Output the (x, y) coordinate of the center of the cell containing the given text.  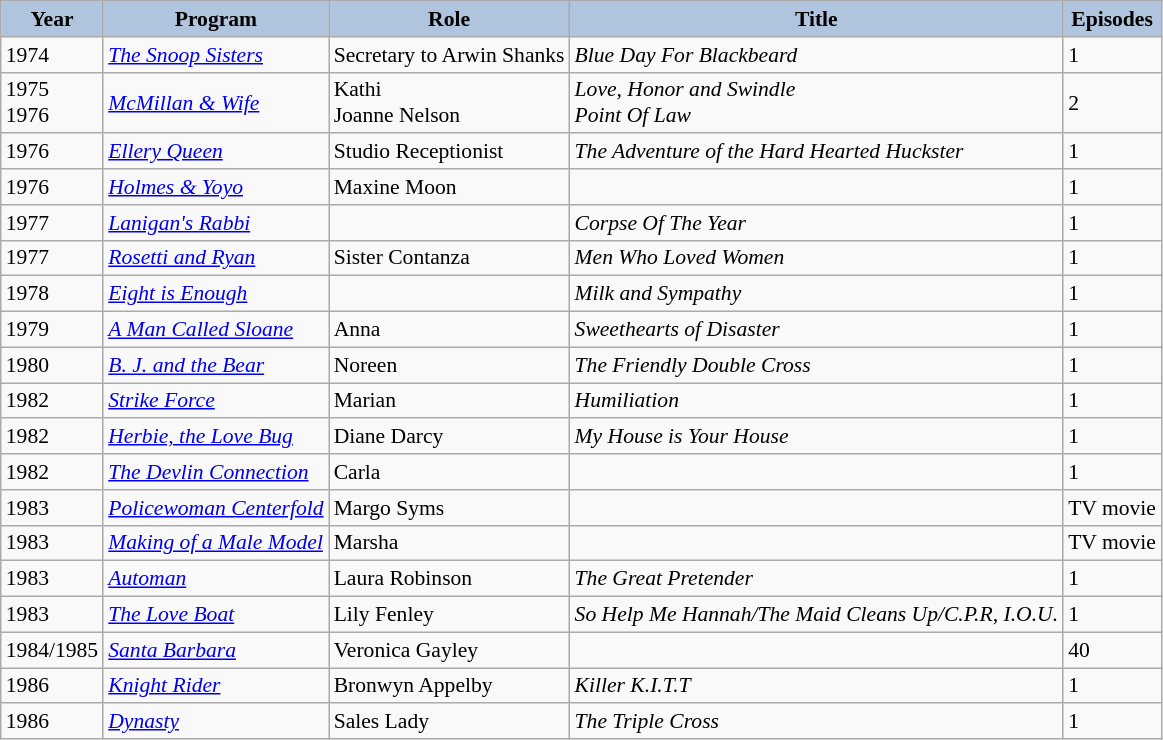
Blue Day For Blackbeard (817, 55)
The Great Pretender (817, 579)
Eight is Enough (216, 294)
The Friendly Double Cross (817, 365)
Holmes & Yoyo (216, 187)
The Devlin Connection (216, 472)
Laura Robinson (450, 579)
Rosetti and Ryan (216, 258)
Dynasty (216, 722)
Sales Lady (450, 722)
The Love Boat (216, 615)
The Adventure of the Hard Hearted Huckster (817, 152)
Lanigan's Rabbi (216, 223)
Anna (450, 330)
Men Who Loved Women (817, 258)
Strike Force (216, 401)
Episodes (1112, 19)
Humiliation (817, 401)
A Man Called Sloane (216, 330)
KathiJoanne Nelson (450, 102)
40 (1112, 650)
Secretary to Arwin Shanks (450, 55)
2 (1112, 102)
1984/1985 (52, 650)
Margo Syms (450, 508)
Carla (450, 472)
Ellery Queen (216, 152)
My House is Your House (817, 437)
Noreen (450, 365)
So Help Me Hannah/The Maid Cleans Up/C.P.R, I.O.U. (817, 615)
The Triple Cross (817, 722)
Veronica Gayley (450, 650)
Title (817, 19)
Milk and Sympathy (817, 294)
B. J. and the Bear (216, 365)
Herbie, the Love Bug (216, 437)
Love, Honor and SwindlePoint Of Law (817, 102)
Automan (216, 579)
Bronwyn Appelby (450, 686)
Corpse Of The Year (817, 223)
Marsha (450, 543)
Role (450, 19)
Policewoman Centerfold (216, 508)
Lily Fenley (450, 615)
McMillan & Wife (216, 102)
Maxine Moon (450, 187)
1979 (52, 330)
Killer K.I.T.T (817, 686)
Year (52, 19)
1974 (52, 55)
Marian (450, 401)
1980 (52, 365)
Studio Receptionist (450, 152)
1978 (52, 294)
19751976 (52, 102)
Diane Darcy (450, 437)
Making of a Male Model (216, 543)
Sweethearts of Disaster (817, 330)
Knight Rider (216, 686)
The Snoop Sisters (216, 55)
Santa Barbara (216, 650)
Sister Contanza (450, 258)
Program (216, 19)
